Find where the given text appears and provide that cell's center as [X, Y] coordinate. 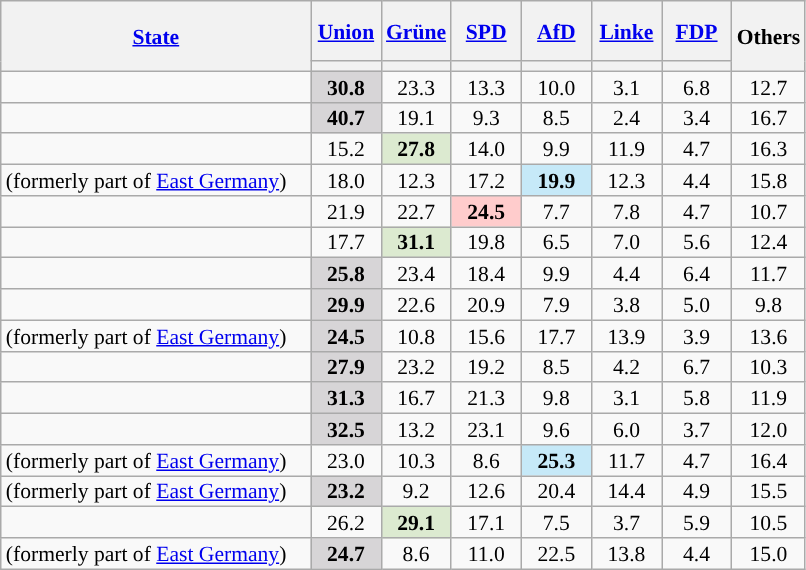
State [156, 36]
40.7 [346, 118]
19.8 [486, 242]
AfD [556, 31]
31.1 [416, 242]
3.9 [697, 336]
13.9 [626, 336]
5.6 [697, 242]
5.9 [697, 522]
Union [346, 31]
6.0 [626, 430]
15.6 [486, 336]
27.8 [416, 150]
3.4 [697, 118]
SPD [486, 31]
3.8 [626, 304]
15.5 [769, 492]
14.4 [626, 492]
25.8 [346, 274]
14.0 [486, 150]
15.8 [769, 180]
Others [769, 36]
9.6 [556, 430]
4.9 [697, 492]
22.5 [556, 554]
18.4 [486, 274]
24.7 [346, 554]
13.3 [486, 86]
9.2 [416, 492]
7.8 [626, 212]
13.2 [416, 430]
Linke [626, 31]
23.3 [416, 86]
Grüne [416, 31]
12.6 [486, 492]
FDP [697, 31]
7.5 [556, 522]
17.2 [486, 180]
6.8 [697, 86]
6.5 [556, 242]
19.1 [416, 118]
22.7 [416, 212]
20.4 [556, 492]
11.0 [486, 554]
21.9 [346, 212]
29.1 [416, 522]
31.3 [346, 398]
19.2 [486, 366]
10.0 [556, 86]
17.1 [486, 522]
16.3 [769, 150]
27.9 [346, 366]
9.3 [486, 118]
23.1 [486, 430]
21.3 [486, 398]
22.6 [416, 304]
12.7 [769, 86]
23.0 [346, 460]
18.0 [346, 180]
2.4 [626, 118]
25.3 [556, 460]
30.8 [346, 86]
12.4 [769, 242]
15.0 [769, 554]
15.2 [346, 150]
20.9 [486, 304]
29.9 [346, 304]
16.4 [769, 460]
7.9 [556, 304]
32.5 [346, 430]
19.9 [556, 180]
10.7 [769, 212]
7.0 [626, 242]
7.7 [556, 212]
13.8 [626, 554]
10.5 [769, 522]
26.2 [346, 522]
6.4 [697, 274]
10.8 [416, 336]
5.0 [697, 304]
12.0 [769, 430]
4.2 [626, 366]
23.4 [416, 274]
6.7 [697, 366]
5.8 [697, 398]
13.6 [769, 336]
